Extract the [x, y] coordinate from the center of the cell holding the provided text.  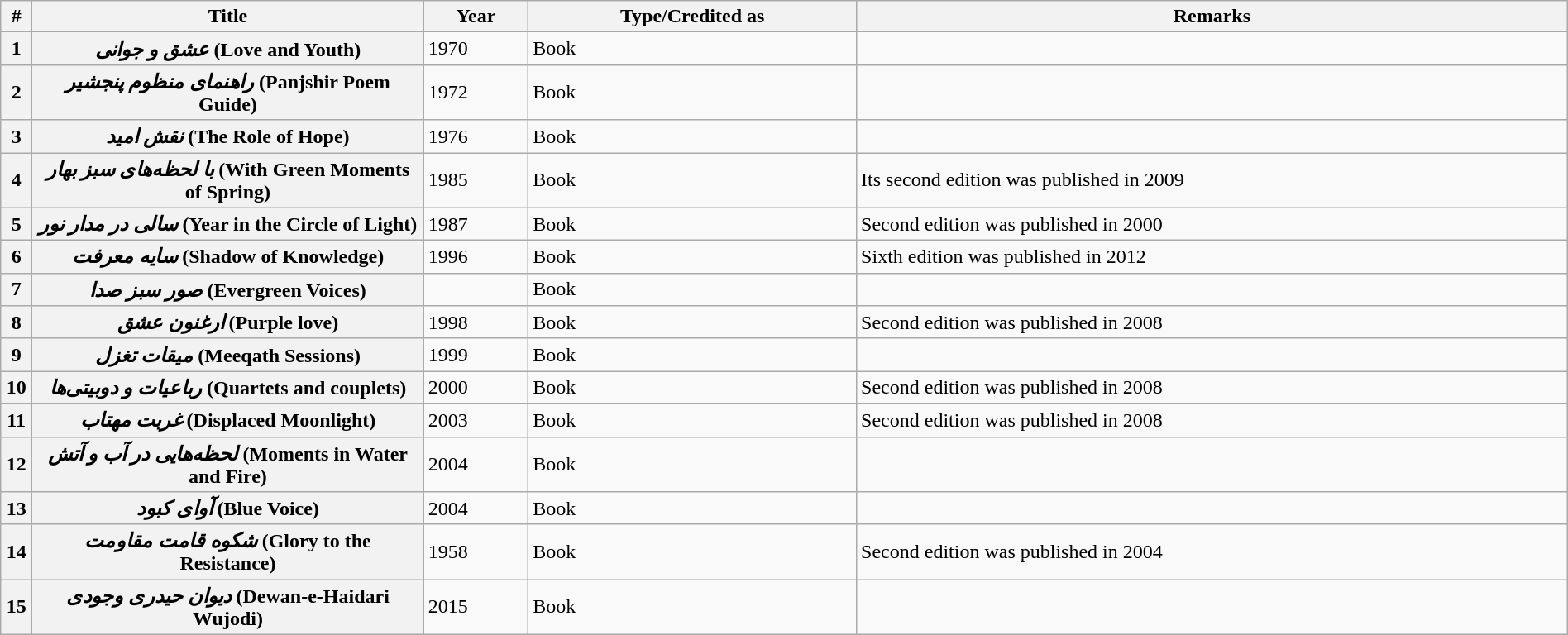
2003 [476, 420]
Second edition was published in 2004 [1212, 552]
رباعیات و دوبیتی‌ها (Quartets and couplets) [228, 388]
دیوان حیدری وجودی (Dewan-e-Haidari Wujodi) [228, 607]
لحظه‌هایی در آب و آتش (Moments in Water and Fire) [228, 465]
Type/Credited as [693, 17]
Second edition was published in 2000 [1212, 224]
13 [17, 508]
1 [17, 49]
14 [17, 552]
Its second edition was published in 2009 [1212, 180]
1972 [476, 93]
راهنمای منظوم پنجشیر (Panjshir Poem Guide) [228, 93]
Year [476, 17]
11 [17, 420]
1987 [476, 224]
12 [17, 465]
میقات تغزل (Meeqath Sessions) [228, 355]
صور سبز صدا (Evergreen Voices) [228, 289]
1998 [476, 322]
نقش امید (The Role of Hope) [228, 136]
1970 [476, 49]
1999 [476, 355]
1976 [476, 136]
Title [228, 17]
3 [17, 136]
2000 [476, 388]
ارغنون عشق (Purple love) [228, 322]
عشق و جوانی (Love and Youth) [228, 49]
غربت مهتاب (Displaced Moonlight) [228, 420]
10 [17, 388]
1958 [476, 552]
شکوه قامت مقاومت (Glory to the Resistance) [228, 552]
# [17, 17]
15 [17, 607]
9 [17, 355]
1985 [476, 180]
سایه معرفت (Shadow of Knowledge) [228, 257]
1996 [476, 257]
5 [17, 224]
آوای کبود (Blue Voice) [228, 508]
7 [17, 289]
Remarks [1212, 17]
8 [17, 322]
4 [17, 180]
Sixth edition was published in 2012 [1212, 257]
با لحظه‌های سبز بهار (With Green Moments of Spring) [228, 180]
2015 [476, 607]
سالی در مدار نور (Year in the Circle of Light) [228, 224]
6 [17, 257]
2 [17, 93]
